Determine the [X, Y] coordinate at the center of the cell enclosing the given text.  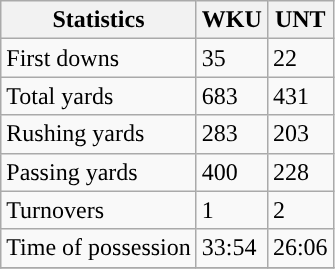
Turnovers [99, 210]
283 [232, 134]
203 [300, 134]
400 [232, 172]
33:54 [232, 248]
Passing yards [99, 172]
2 [300, 210]
UNT [300, 20]
Time of possession [99, 248]
228 [300, 172]
1 [232, 210]
Statistics [99, 20]
35 [232, 58]
WKU [232, 20]
26:06 [300, 248]
Rushing yards [99, 134]
683 [232, 96]
431 [300, 96]
Total yards [99, 96]
First downs [99, 58]
22 [300, 58]
